Pinpoint the cell where the given text exists, returning its [x, y] midpoint coordinate. 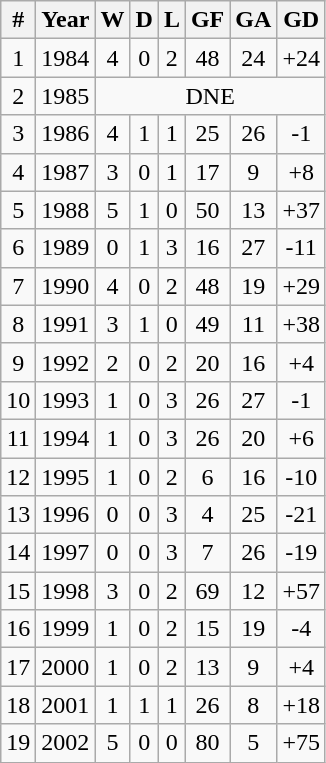
1998 [66, 591]
24 [254, 58]
GD [302, 20]
+38 [302, 324]
# [18, 20]
1999 [66, 629]
GA [254, 20]
-21 [302, 515]
GF [207, 20]
-11 [302, 248]
1991 [66, 324]
14 [18, 553]
49 [207, 324]
+24 [302, 58]
+75 [302, 743]
1995 [66, 477]
1996 [66, 515]
1994 [66, 438]
50 [207, 210]
2002 [66, 743]
+29 [302, 286]
1986 [66, 134]
1985 [66, 96]
1984 [66, 58]
1993 [66, 400]
+6 [302, 438]
2001 [66, 705]
W [112, 20]
-4 [302, 629]
+57 [302, 591]
1997 [66, 553]
1990 [66, 286]
+8 [302, 172]
D [144, 20]
+18 [302, 705]
1988 [66, 210]
18 [18, 705]
69 [207, 591]
L [172, 20]
2000 [66, 667]
-19 [302, 553]
1987 [66, 172]
-10 [302, 477]
1992 [66, 362]
DNE [210, 96]
+37 [302, 210]
80 [207, 743]
Year [66, 20]
1989 [66, 248]
10 [18, 400]
